Locate the cell with the specified text and output its (x, y) center coordinate. 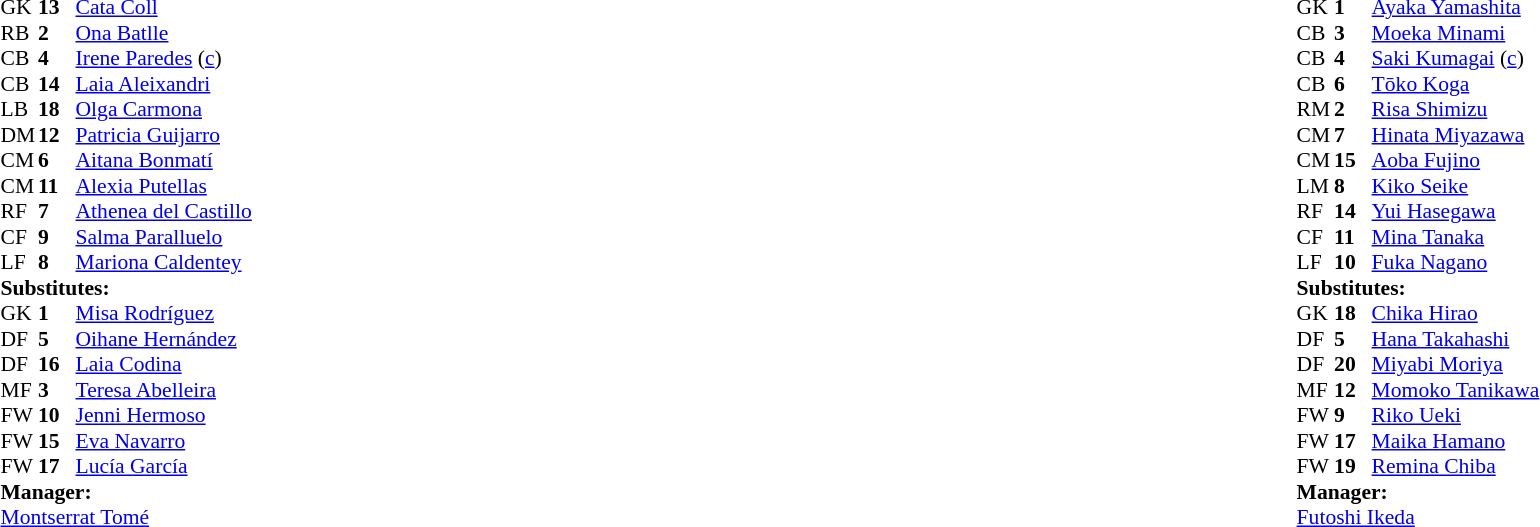
16 (57, 365)
Ona Batlle (164, 33)
Saki Kumagai (c) (1456, 59)
Kiko Seike (1456, 186)
Riko Ueki (1456, 415)
LB (19, 109)
Misa Rodríguez (164, 313)
20 (1353, 365)
Tōko Koga (1456, 84)
Chika Hirao (1456, 313)
Mina Tanaka (1456, 237)
DM (19, 135)
Laia Codina (164, 365)
Teresa Abelleira (164, 390)
Salma Paralluelo (164, 237)
Lucía García (164, 467)
Laia Aleixandri (164, 84)
Oihane Hernández (164, 339)
19 (1353, 467)
1 (57, 313)
Hinata Miyazawa (1456, 135)
Aoba Fujino (1456, 161)
Eva Navarro (164, 441)
Risa Shimizu (1456, 109)
Fuka Nagano (1456, 263)
Jenni Hermoso (164, 415)
Remina Chiba (1456, 467)
Miyabi Moriya (1456, 365)
Alexia Putellas (164, 186)
Athenea del Castillo (164, 211)
Irene Paredes (c) (164, 59)
Hana Takahashi (1456, 339)
Mariona Caldentey (164, 263)
Yui Hasegawa (1456, 211)
Patricia Guijarro (164, 135)
RM (1316, 109)
Maika Hamano (1456, 441)
Momoko Tanikawa (1456, 390)
LM (1316, 186)
Olga Carmona (164, 109)
RB (19, 33)
Aitana Bonmatí (164, 161)
Moeka Minami (1456, 33)
